Output the (X, Y) coordinate of the center of the cell containing the given text.  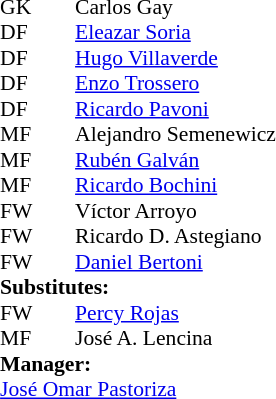
José A. Lencina (176, 339)
Enzo Trossero (176, 83)
Alejandro Semenewicz (176, 135)
Rubén Galván (176, 160)
Ricardo Pavoni (176, 109)
Hugo Villaverde (176, 58)
Ricardo D. Astegiano (176, 237)
Substitutes: (138, 287)
Percy Rojas (176, 313)
Daniel Bertoni (176, 262)
Ricardo Bochini (176, 185)
Víctor Arroyo (176, 211)
Eleazar Soria (176, 33)
Manager: (138, 364)
